Return [x, y] of the center of cell containing provided text 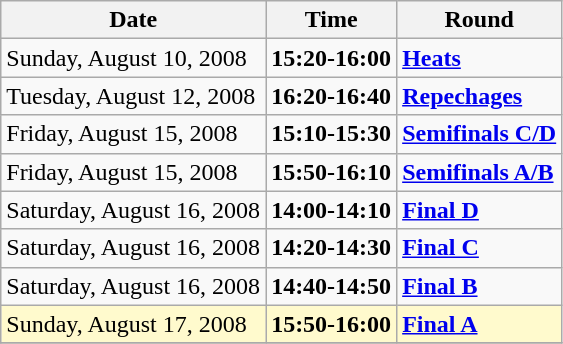
Final D [480, 210]
Tuesday, August 12, 2008 [134, 96]
Final C [480, 248]
15:50-16:10 [332, 172]
Repechages [480, 96]
14:40-14:50 [332, 286]
Sunday, August 10, 2008 [134, 58]
Final B [480, 286]
Semifinals A/B [480, 172]
14:00-14:10 [332, 210]
Date [134, 20]
Semifinals C/D [480, 134]
15:10-15:30 [332, 134]
Final A [480, 324]
16:20-16:40 [332, 96]
14:20-14:30 [332, 248]
15:50-16:00 [332, 324]
Heats [480, 58]
Round [480, 20]
Time [332, 20]
Sunday, August 17, 2008 [134, 324]
15:20-16:00 [332, 58]
